Determine the (X, Y) coordinate at the center of the cell enclosing the given text.  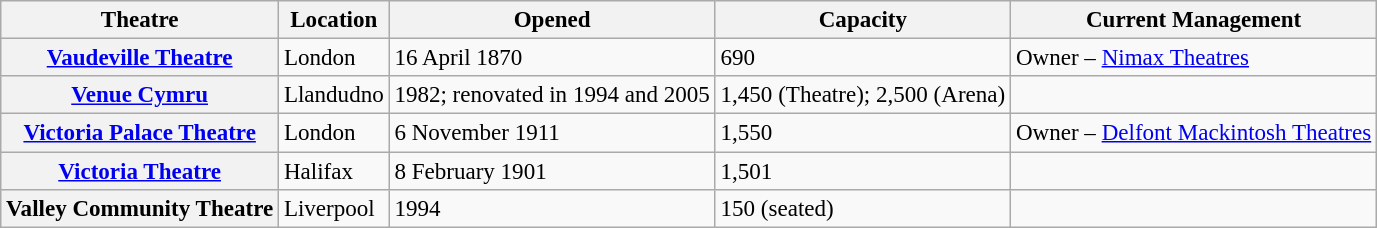
Victoria Palace Theatre (140, 133)
Location (334, 20)
Capacity (862, 20)
Halifax (334, 171)
Opened (552, 20)
6 November 1911 (552, 133)
Current Management (1194, 20)
1,450 (Theatre); 2,500 (Arena) (862, 95)
Vaudeville Theatre (140, 58)
Venue Cymru (140, 95)
Victoria Theatre (140, 171)
Owner – Delfont Mackintosh Theatres (1194, 133)
1,501 (862, 171)
16 April 1870 (552, 58)
8 February 1901 (552, 171)
1,550 (862, 133)
150 (seated) (862, 209)
1994 (552, 209)
Theatre (140, 20)
Llandudno (334, 95)
Valley Community Theatre (140, 209)
Owner – Nimax Theatres (1194, 58)
1982; renovated in 1994 and 2005 (552, 95)
690 (862, 58)
Liverpool (334, 209)
